Capture the cell that displays the provided text and extract its [x, y] central coordinate. 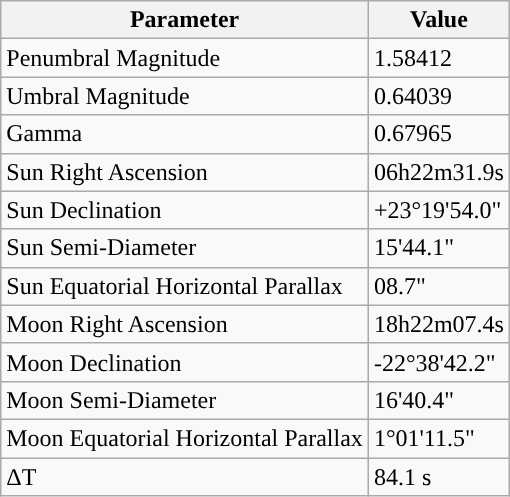
Gamma [185, 134]
Sun Equatorial Horizontal Parallax [185, 286]
Moon Declination [185, 362]
+23°19'54.0" [438, 210]
-22°38'42.2" [438, 362]
84.1 s [438, 477]
16'40.4" [438, 400]
ΔT [185, 477]
Umbral Magnitude [185, 96]
Parameter [185, 20]
Penumbral Magnitude [185, 58]
Sun Semi-Diameter [185, 248]
06h22m31.9s [438, 172]
08.7" [438, 286]
Sun Right Ascension [185, 172]
Moon Right Ascension [185, 324]
1.58412 [438, 58]
18h22m07.4s [438, 324]
0.67965 [438, 134]
1°01'11.5" [438, 438]
Moon Semi-Diameter [185, 400]
Value [438, 20]
15'44.1" [438, 248]
0.64039 [438, 96]
Sun Declination [185, 210]
Moon Equatorial Horizontal Parallax [185, 438]
